Pinpoint the cell where the given text exists, returning its (X, Y) midpoint coordinate. 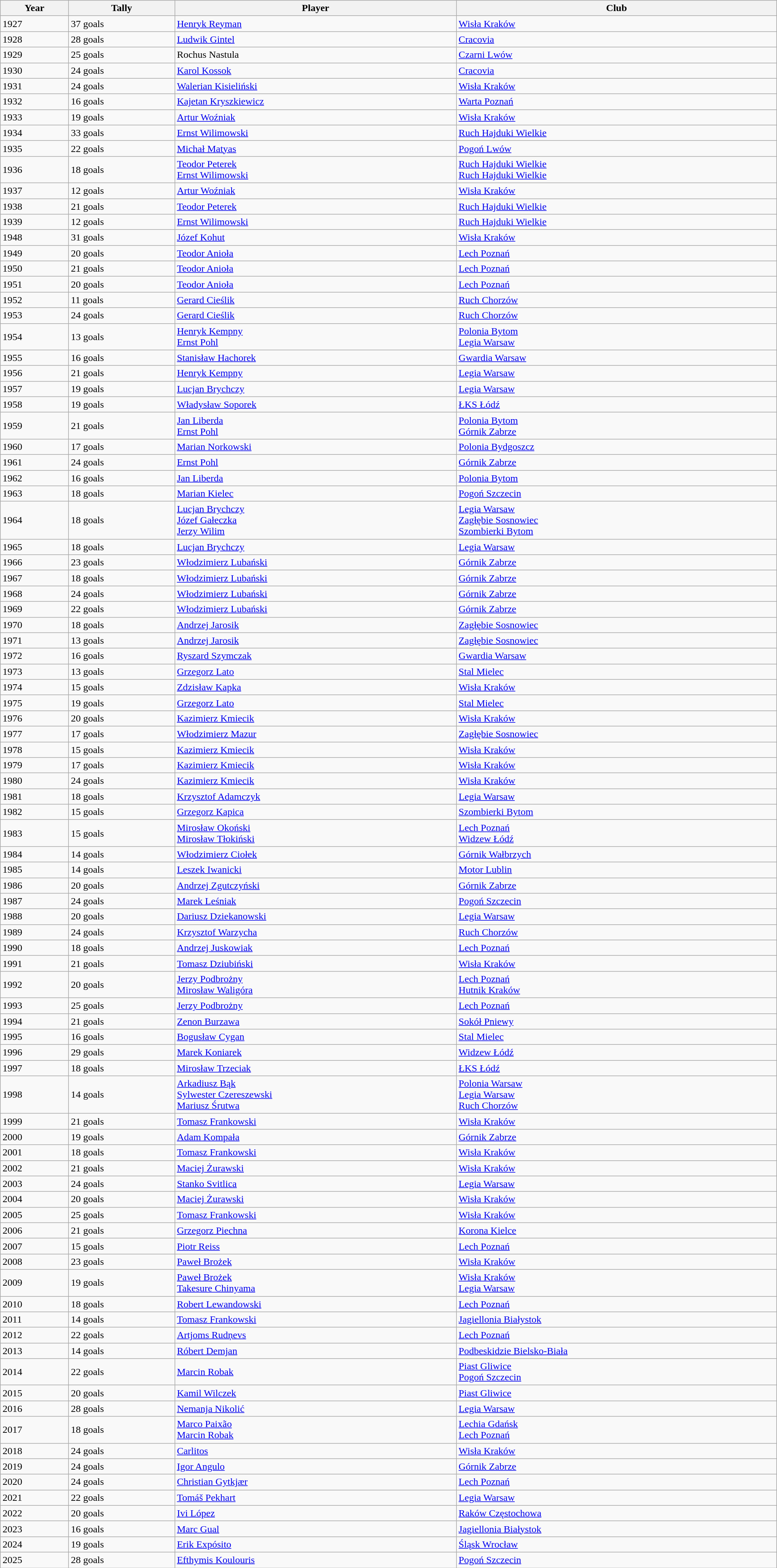
37 goals (121, 24)
31 goals (121, 238)
1939 (34, 222)
Bogusław Cygan (316, 1037)
1958 (34, 404)
Ludwik Gintel (316, 39)
Jan Liberda (316, 478)
1999 (34, 1121)
1982 (34, 812)
Władysław Soporek (316, 404)
Walerian Kisieliński (316, 86)
1987 (34, 901)
2003 (34, 1184)
Robert Lewandowski (316, 1304)
1977 (34, 734)
Piast Gliwice (617, 1393)
Nemanja Nikolić (316, 1409)
33 goals (121, 133)
Piotr Reiss (316, 1246)
1928 (34, 39)
Warta Poznań (617, 102)
1932 (34, 102)
Czarni Lwów (617, 55)
Mirosław Trzeciak (316, 1068)
1988 (34, 917)
Raków Częstochowa (617, 1513)
Henryk Kempny Ernst Pohl (316, 337)
Teodor Peterek (316, 206)
Igor Angulo (316, 1466)
1950 (34, 269)
Lechia GdańskLech Poznań (617, 1430)
11 goals (121, 300)
Stanko Svitlica (316, 1184)
1935 (34, 148)
2015 (34, 1393)
Ruch Hajduki WielkieRuch Hajduki Wielkie (617, 170)
1937 (34, 191)
1970 (34, 625)
Krzysztof Adamczyk (316, 796)
1930 (34, 70)
1961 (34, 462)
Rochus Nastula (316, 55)
Andrzej Zgutczyński (316, 885)
Marian Kielec (316, 494)
Włodzimierz Mazur (316, 734)
2024 (34, 1544)
1979 (34, 765)
Wisła Kraków Legia Warsaw (617, 1282)
Górnik Wałbrzych (617, 854)
Year (34, 8)
1964 (34, 520)
1986 (34, 885)
1991 (34, 963)
1983 (34, 833)
Legia WarsawZagłębie SosnowiecSzombierki Bytom (617, 520)
Polonia Bytom (617, 478)
Kajetan Kryszkiewicz (316, 102)
Jerzy Podbrożny Mirosław Waligóra (316, 984)
Andrzej Juskowiak (316, 948)
Marc Gual (316, 1529)
Zdzisław Kapka (316, 687)
Tomasz Dziubiński (316, 963)
1936 (34, 170)
Paweł Brożek Takesure Chinyama (316, 1282)
Henryk Kempny (316, 373)
Sokół Pniewy (617, 1021)
Ernst Pohl (316, 462)
Kamil Wilczek (316, 1393)
Ivi López (316, 1513)
Marco Paixão Marcin Robak (316, 1430)
1998 (34, 1095)
Tally (121, 8)
1955 (34, 358)
2010 (34, 1304)
Lech PoznańWidzew Łódź (617, 833)
1957 (34, 389)
Lech PoznańHutnik Kraków (617, 984)
1933 (34, 117)
1963 (34, 494)
Lucjan Brychczy Józef Gałeczka Jerzy Wilim (316, 520)
2004 (34, 1199)
2013 (34, 1351)
Leszek Iwanicki (316, 870)
Podbeskidzie Bielsko-Biała (617, 1351)
1953 (34, 315)
Grzegorz Piechna (316, 1230)
1969 (34, 609)
Player (316, 8)
Carlitos (316, 1451)
1949 (34, 253)
Erik Expósito (316, 1544)
1996 (34, 1053)
2009 (34, 1282)
1973 (34, 672)
2007 (34, 1246)
Karol Kossok (316, 70)
1951 (34, 284)
1948 (34, 238)
1966 (34, 563)
1929 (34, 55)
Jerzy Podbrożny (316, 1005)
1954 (34, 337)
Stanisław Hachorek (316, 358)
Mirosław Okoński Mirosław Tłokiński (316, 833)
2023 (34, 1529)
1968 (34, 594)
Paweł Brożek (316, 1262)
2018 (34, 1451)
1952 (34, 300)
1960 (34, 447)
1992 (34, 984)
Adam Kompała (316, 1137)
1974 (34, 687)
1972 (34, 656)
2022 (34, 1513)
1990 (34, 948)
Piast Gliwice Pogoń Szczecin (617, 1372)
Zenon Burzawa (316, 1021)
2011 (34, 1320)
Włodzimierz Ciołek (316, 854)
1938 (34, 206)
1959 (34, 425)
Krzysztof Warzycha (316, 932)
Szombierki Bytom (617, 812)
Polonia WarsawLegia WarsawRuch Chorzów (617, 1095)
2012 (34, 1335)
Grzegorz Kapica (316, 812)
2000 (34, 1137)
Pogoń Lwów (617, 148)
1931 (34, 86)
Korona Kielce (617, 1230)
1967 (34, 578)
2017 (34, 1430)
1962 (34, 478)
Marek Koniarek (316, 1053)
2005 (34, 1215)
Arkadiusz Bąk Sylwester Czereszewski Mariusz Śrutwa (316, 1095)
1980 (34, 781)
2002 (34, 1168)
1956 (34, 373)
Róbert Demjan (316, 1351)
Teodor Peterek Ernst Wilimowski (316, 170)
1971 (34, 640)
1978 (34, 749)
29 goals (121, 1053)
1995 (34, 1037)
Club (617, 8)
Polonia Bydgoszcz (617, 447)
2020 (34, 1482)
Widzew Łódź (617, 1053)
2021 (34, 1498)
Marcin Robak (316, 1372)
1994 (34, 1021)
1976 (34, 718)
Efthymis Koulouris (316, 1560)
2019 (34, 1466)
Michał Matyas (316, 148)
1927 (34, 24)
Henryk Reyman (316, 24)
Marek Leśniak (316, 901)
1985 (34, 870)
Artjoms Rudņevs (316, 1335)
Ryszard Szymczak (316, 656)
2001 (34, 1153)
1993 (34, 1005)
1997 (34, 1068)
Polonia BytomGórnik Zabrze (617, 425)
1989 (34, 932)
1965 (34, 547)
1984 (34, 854)
Dariusz Dziekanowski (316, 917)
Śląsk Wrocław (617, 1544)
Christian Gytkjær (316, 1482)
2008 (34, 1262)
Marian Norkowski (316, 447)
2006 (34, 1230)
Polonia BytomLegia Warsaw (617, 337)
Motor Lublin (617, 870)
1934 (34, 133)
1975 (34, 703)
Jan Liberda Ernst Pohl (316, 425)
Józef Kohut (316, 238)
2014 (34, 1372)
2016 (34, 1409)
Tomáš Pekhart (316, 1498)
2025 (34, 1560)
1981 (34, 796)
